Return the (x, y) coordinate for the center point of the cell that contains the specified text.  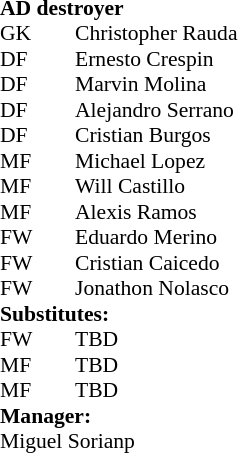
Cristian Burgos (156, 135)
Manager: (118, 416)
Eduardo Merino (156, 237)
Michael Lopez (156, 161)
Christopher Rauda (156, 33)
Marvin Molina (156, 85)
Jonathon Nolasco (156, 289)
GK (19, 33)
Will Castillo (156, 187)
Substitutes: (118, 314)
Cristian Caicedo (156, 263)
Alexis Ramos (156, 212)
Alejandro Serrano (156, 110)
Ernesto Crespin (156, 59)
